Output the (x, y) coordinate of the center of the cell containing the given text.  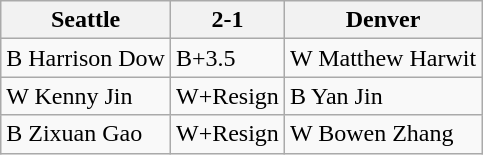
Denver (382, 20)
B Zixuan Gao (86, 134)
W Matthew Harwit (382, 58)
W Bowen Zhang (382, 134)
W Kenny Jin (86, 96)
B Harrison Dow (86, 58)
Seattle (86, 20)
B+3.5 (227, 58)
2-1 (227, 20)
B Yan Jin (382, 96)
